Identify which cell holds the provided text, then report its (X, Y) central coordinate. 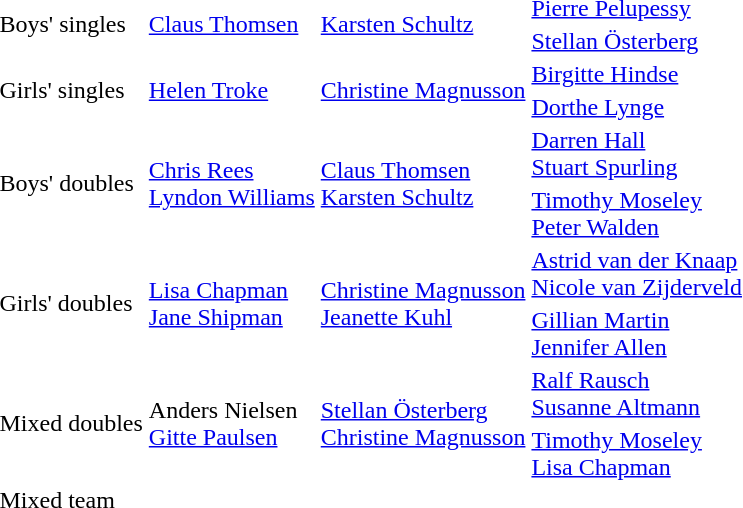
Lisa Chapman Jane Shipman (232, 304)
Christine Magnusson (423, 90)
Stellan Österberg Christine Magnusson (423, 424)
Claus Thomsen Karsten Schultz (423, 184)
Anders Nielsen Gitte Paulsen (232, 424)
Chris Rees Lyndon Williams (232, 184)
Christine Magnusson Jeanette Kuhl (423, 304)
Helen Troke (232, 90)
